Detect which cell encompasses the target text, then output its (x, y) center coordinate. 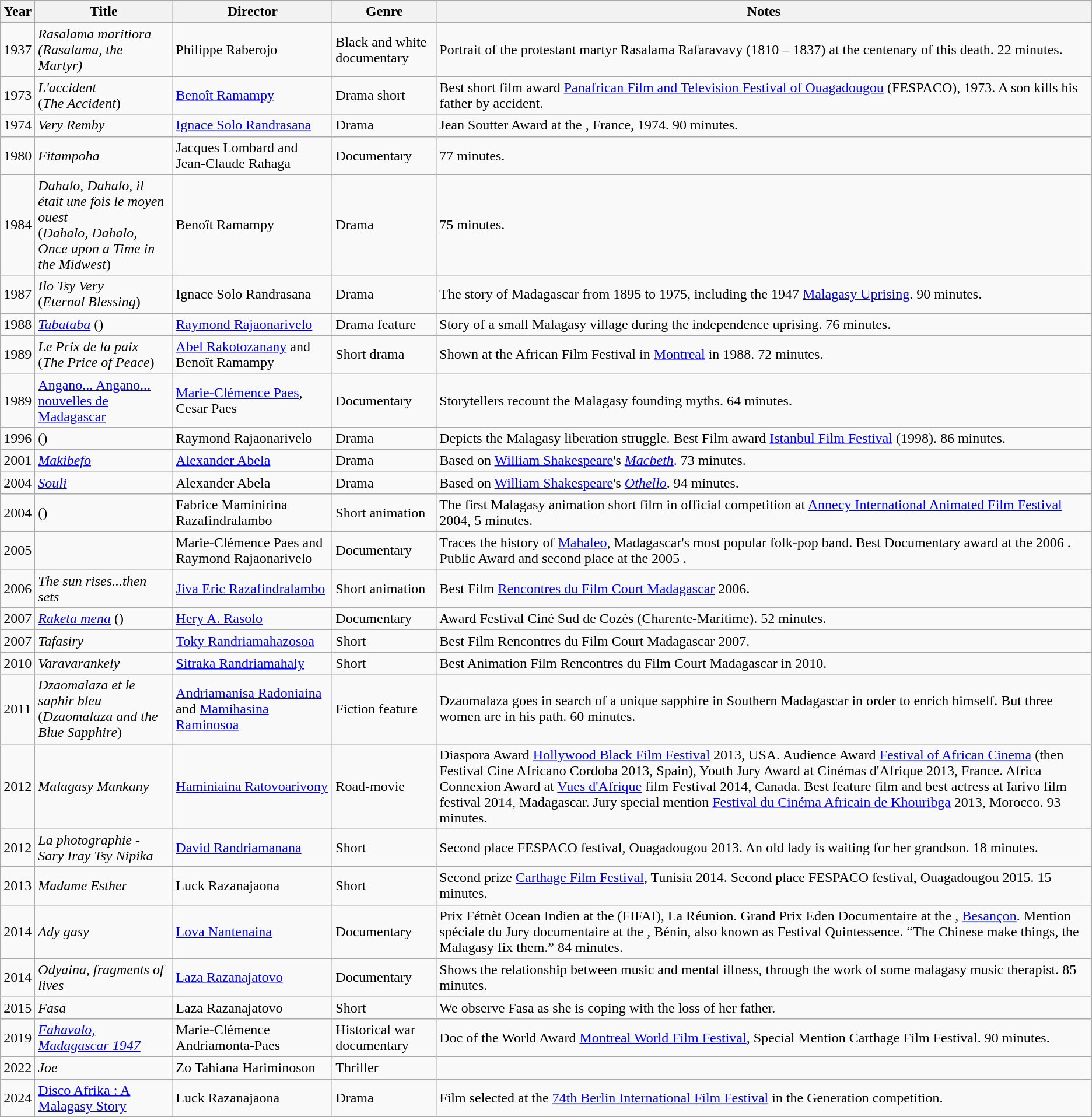
Genre (384, 12)
Andriamanisa Radoniaina and Mamihasina Raminosoa (253, 709)
2001 (17, 460)
2022 (17, 1067)
Haminiaina Ratovoarivony (253, 786)
Short drama (384, 355)
Road-movie (384, 786)
Year (17, 12)
Malagasy Mankany (104, 786)
Marie-Clémence Andriamonta-Paes (253, 1037)
Storytellers recount the Malagasy founding myths. 64 minutes. (764, 400)
Madame Esther (104, 885)
Joe (104, 1067)
1980 (17, 155)
Marie-Clémence Paes and Raymond Rajaonarivelo (253, 551)
Fiction feature (384, 709)
Best Film Rencontres du Film Court Madagascar 2006. (764, 589)
2006 (17, 589)
Odyaina, fragments of lives (104, 978)
1974 (17, 125)
Shows the relationship between music and mental illness, through the work of some malagasy music therapist. 85 minutes. (764, 978)
Jiva Eric Razafindralambo (253, 589)
The sun rises...then sets (104, 589)
Zo Tahiana Hariminoson (253, 1067)
Lova Nantenaina (253, 932)
Raketa mena () (104, 619)
Dahalo, Dahalo, il était une fois le moyen ouest(Dahalo, Dahalo, Once upon a Time in the Midwest) (104, 225)
2005 (17, 551)
Thriller (384, 1067)
1996 (17, 438)
1937 (17, 50)
2019 (17, 1037)
Makibefo (104, 460)
Title (104, 12)
La photographie -Sary Iray Tsy Nipika (104, 848)
Ady gasy (104, 932)
Based on William Shakespeare's Macbeth. 73 minutes. (764, 460)
2024 (17, 1098)
Award Festival Ciné Sud de Cozès (Charente-Maritime). 52 minutes. (764, 619)
Sitraka Randriamahaly (253, 663)
Jacques Lombard and Jean-Claude Rahaga (253, 155)
Tafasiry (104, 641)
1987 (17, 294)
Best Animation Film Rencontres du Film Court Madagascar in 2010. (764, 663)
Philippe Raberojo (253, 50)
Dzaomalaza goes in search of a unique sapphire in Southern Madagascar in order to enrich himself. But three women are in his path. 60 minutes. (764, 709)
Fahavalo, Madagascar 1947 (104, 1037)
2013 (17, 885)
Shown at the African Film Festival in Montreal in 1988. 72 minutes. (764, 355)
David Randriamanana (253, 848)
Black and white documentary (384, 50)
1973 (17, 96)
Souli (104, 482)
Dzaomalaza et le saphir bleu(Dzaomalaza and the Blue Sapphire) (104, 709)
Rasalama maritiora (Rasalama, the Martyr) (104, 50)
Fabrice Maminirina Razafindralambo (253, 513)
1988 (17, 324)
Story of a small Malagasy village during the independence uprising. 76 minutes. (764, 324)
Best Film Rencontres du Film Court Madagascar 2007. (764, 641)
L'accident(The Accident) (104, 96)
Marie-Clémence Paes, Cesar Paes (253, 400)
Tabataba () (104, 324)
Based on William Shakespeare's Othello. 94 minutes. (764, 482)
Notes (764, 12)
We observe Fasa as she is coping with the loss of her father. (764, 1007)
Depicts the Malagasy liberation struggle. Best Film award Istanbul Film Festival (1998). 86 minutes. (764, 438)
Historical war documentary (384, 1037)
Portrait of the protestant martyr Rasalama Rafaravavy (1810 – 1837) at the centenary of this death. 22 minutes. (764, 50)
Angano... Angano... nouvelles de Madagascar (104, 400)
Hery A. Rasolo (253, 619)
Drama feature (384, 324)
Very Remby (104, 125)
2011 (17, 709)
Ilo Tsy Very(Eternal Blessing) (104, 294)
Toky Randriamahazosoa (253, 641)
Fasa (104, 1007)
2010 (17, 663)
The story of Madagascar from 1895 to 1975, including the 1947 Malagasy Uprising. 90 minutes. (764, 294)
Drama short (384, 96)
Doc of the World Award Montreal World Film Festival, Special Mention Carthage Film Festival. 90 minutes. (764, 1037)
Abel Rakotozanany and Benoît Ramampy (253, 355)
Film selected at the 74th Berlin International Film Festival in the Generation competition. (764, 1098)
Varavarankely (104, 663)
Disco Afrika : A Malagasy Story (104, 1098)
Second place FESPACO festival, Ouagadougou 2013. An old lady is waiting for her grandson. 18 minutes. (764, 848)
1984 (17, 225)
Fitampoha (104, 155)
Director (253, 12)
Jean Soutter Award at the , France, 1974. 90 minutes. (764, 125)
The first Malagasy animation short film in official competition at Annecy International Animated Film Festival 2004, 5 minutes. (764, 513)
Second prize Carthage Film Festival, Tunisia 2014. Second place FESPACO festival, Ouagadougou 2015. 15 minutes. (764, 885)
2015 (17, 1007)
Best short film award Panafrican Film and Television Festival of Ouagadougou (FESPACO), 1973. A son kills his father by accident. (764, 96)
Le Prix de la paix(The Price of Peace) (104, 355)
77 minutes. (764, 155)
75 minutes. (764, 225)
